Detect which cell encompasses the target text, then output its (x, y) center coordinate. 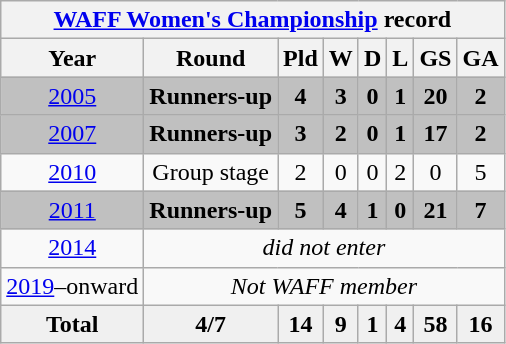
21 (436, 210)
9 (340, 324)
GS (436, 58)
20 (436, 96)
2010 (72, 172)
16 (480, 324)
Pld (301, 58)
did not enter (324, 248)
W (340, 58)
14 (301, 324)
L (400, 58)
Year (72, 58)
58 (436, 324)
D (372, 58)
2007 (72, 134)
WAFF Women's Championship record (252, 20)
2019–onward (72, 286)
2005 (72, 96)
GA (480, 58)
2014 (72, 248)
Total (72, 324)
Round (211, 58)
Not WAFF member (324, 286)
2011 (72, 210)
17 (436, 134)
Group stage (211, 172)
7 (480, 210)
4/7 (211, 324)
